From the cell containing the given text, extract its center point as [X, Y] coordinate. 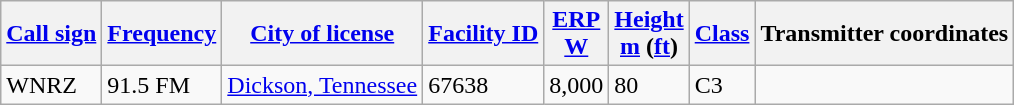
Dickson, Tennessee [322, 85]
80 [649, 85]
Heightm (ft) [649, 34]
C3 [722, 85]
67638 [484, 85]
WNRZ [52, 85]
Class [722, 34]
Call sign [52, 34]
ERPW [576, 34]
Frequency [162, 34]
Facility ID [484, 34]
91.5 FM [162, 85]
Transmitter coordinates [884, 34]
City of license [322, 34]
8,000 [576, 85]
